Output the (X, Y) coordinate of the center of the cell containing the given text.  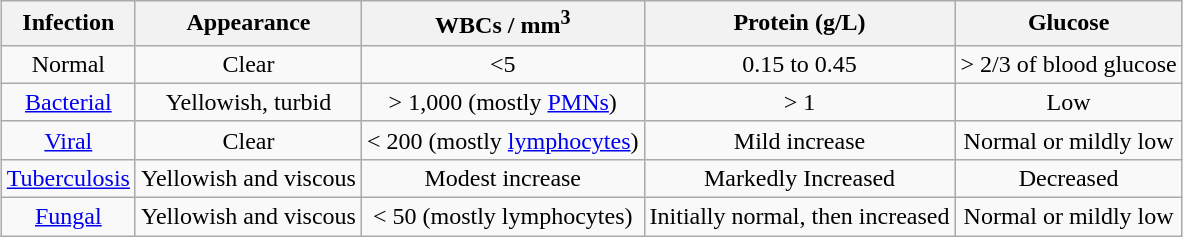
Decreased (1068, 178)
Normal (68, 64)
Yellowish, turbid (248, 102)
Bacterial (68, 102)
< 200 (mostly lymphocytes) (502, 140)
> 1,000 (mostly PMNs) (502, 102)
Appearance (248, 24)
0.15 to 0.45 (800, 64)
Viral (68, 140)
Fungal (68, 217)
< 50 (mostly lymphocytes) (502, 217)
Protein (g/L) (800, 24)
Mild increase (800, 140)
> 1 (800, 102)
Glucose (1068, 24)
Low (1068, 102)
Modest increase (502, 178)
Infection (68, 24)
WBCs / mm3 (502, 24)
<5 (502, 64)
> 2/3 of blood glucose (1068, 64)
Tuberculosis (68, 178)
Initially normal, then increased (800, 217)
Markedly Increased (800, 178)
